Capture the cell that displays the provided text and extract its (X, Y) central coordinate. 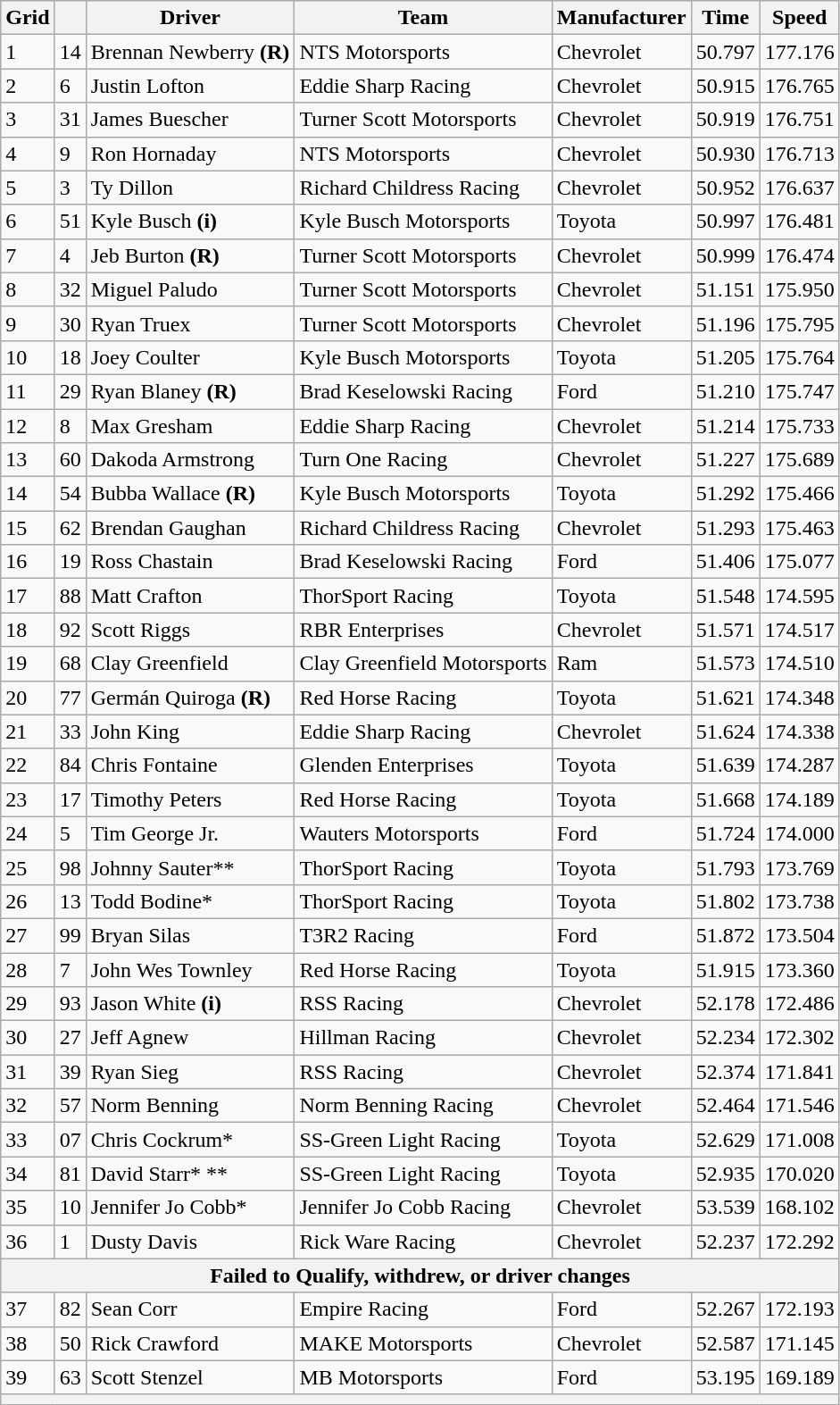
174.510 (800, 664)
Speed (800, 18)
Jeb Burton (R) (190, 255)
Kyle Busch (i) (190, 222)
173.769 (800, 867)
Jennifer Jo Cobb* (190, 1208)
Norm Benning Racing (423, 1106)
John Wes Townley (190, 969)
50.919 (725, 120)
Scott Stenzel (190, 1377)
51.915 (725, 969)
34 (28, 1174)
52.234 (725, 1038)
Sean Corr (190, 1309)
171.008 (800, 1140)
T3R2 Racing (423, 935)
22 (28, 765)
Ryan Truex (190, 323)
Scott Riggs (190, 630)
51.793 (725, 867)
51.724 (725, 833)
173.504 (800, 935)
77 (70, 698)
Norm Benning (190, 1106)
2 (28, 86)
Joey Coulter (190, 357)
52.629 (725, 1140)
52.178 (725, 1004)
Ram (621, 664)
Bryan Silas (190, 935)
52.587 (725, 1343)
176.713 (800, 154)
171.841 (800, 1072)
57 (70, 1106)
51.639 (725, 765)
Rick Crawford (190, 1343)
51.668 (725, 799)
Brendan Gaughan (190, 528)
Justin Lofton (190, 86)
Max Gresham (190, 426)
Team (423, 18)
51.624 (725, 732)
James Buescher (190, 120)
171.145 (800, 1343)
David Starr* ** (190, 1174)
Ty Dillon (190, 188)
Clay Greenfield (190, 664)
MAKE Motorsports (423, 1343)
51.621 (725, 698)
51.406 (725, 562)
175.689 (800, 460)
51.872 (725, 935)
175.463 (800, 528)
Ryan Blaney (R) (190, 391)
51.548 (725, 596)
81 (70, 1174)
Jason White (i) (190, 1004)
07 (70, 1140)
68 (70, 664)
Dakoda Armstrong (190, 460)
172.292 (800, 1242)
Time (725, 18)
Jeff Agnew (190, 1038)
51.571 (725, 630)
170.020 (800, 1174)
15 (28, 528)
50.997 (725, 222)
174.000 (800, 833)
Grid (28, 18)
62 (70, 528)
35 (28, 1208)
52.267 (725, 1309)
175.747 (800, 391)
169.189 (800, 1377)
174.189 (800, 799)
174.338 (800, 732)
54 (70, 494)
52.464 (725, 1106)
176.765 (800, 86)
Chris Fontaine (190, 765)
176.751 (800, 120)
175.764 (800, 357)
50.797 (725, 52)
51.214 (725, 426)
51.292 (725, 494)
98 (70, 867)
175.466 (800, 494)
175.950 (800, 289)
51.196 (725, 323)
174.348 (800, 698)
177.176 (800, 52)
51.573 (725, 664)
28 (28, 969)
Manufacturer (621, 18)
174.595 (800, 596)
176.637 (800, 188)
Clay Greenfield Motorsports (423, 664)
92 (70, 630)
12 (28, 426)
50.952 (725, 188)
Failed to Qualify, withdrew, or driver changes (420, 1275)
25 (28, 867)
RBR Enterprises (423, 630)
Hillman Racing (423, 1038)
93 (70, 1004)
20 (28, 698)
172.486 (800, 1004)
88 (70, 596)
Turn One Racing (423, 460)
Jennifer Jo Cobb Racing (423, 1208)
51.802 (725, 901)
Rick Ware Racing (423, 1242)
50 (70, 1343)
50.930 (725, 154)
82 (70, 1309)
52.237 (725, 1242)
171.546 (800, 1106)
175.795 (800, 323)
11 (28, 391)
173.738 (800, 901)
Brennan Newberry (R) (190, 52)
Dusty Davis (190, 1242)
23 (28, 799)
52.935 (725, 1174)
52.374 (725, 1072)
84 (70, 765)
16 (28, 562)
21 (28, 732)
Glenden Enterprises (423, 765)
175.733 (800, 426)
Empire Racing (423, 1309)
Wauters Motorsports (423, 833)
Ross Chastain (190, 562)
John King (190, 732)
50.999 (725, 255)
50.915 (725, 86)
Chris Cockrum* (190, 1140)
Ron Hornaday (190, 154)
99 (70, 935)
36 (28, 1242)
Ryan Sieg (190, 1072)
53.195 (725, 1377)
174.517 (800, 630)
MB Motorsports (423, 1377)
Tim George Jr. (190, 833)
Johnny Sauter** (190, 867)
60 (70, 460)
Timothy Peters (190, 799)
37 (28, 1309)
26 (28, 901)
51.205 (725, 357)
51.293 (725, 528)
51.210 (725, 391)
172.193 (800, 1309)
51.227 (725, 460)
38 (28, 1343)
Driver (190, 18)
175.077 (800, 562)
24 (28, 833)
Bubba Wallace (R) (190, 494)
173.360 (800, 969)
Germán Quiroga (R) (190, 698)
172.302 (800, 1038)
168.102 (800, 1208)
53.539 (725, 1208)
63 (70, 1377)
176.481 (800, 222)
Todd Bodine* (190, 901)
Matt Crafton (190, 596)
51 (70, 222)
Miguel Paludo (190, 289)
176.474 (800, 255)
51.151 (725, 289)
174.287 (800, 765)
